Provide the (x, y) coordinate of the cell's center where the given text is located.  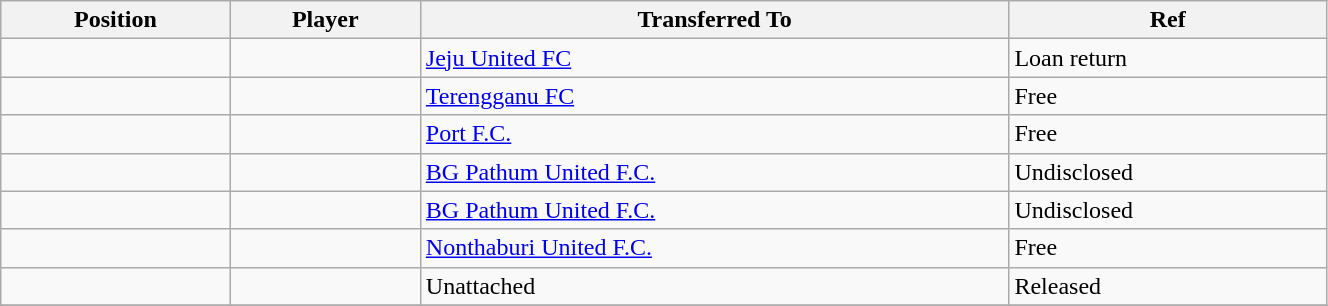
Loan return (1168, 58)
Transferred To (714, 20)
Unattached (714, 286)
Port F.C. (714, 134)
Player (325, 20)
Jeju United FC (714, 58)
Position (116, 20)
Ref (1168, 20)
Terengganu FC (714, 96)
Released (1168, 286)
Nonthaburi United F.C. (714, 248)
